Output the [X, Y] coordinate of the center of the cell containing the given text.  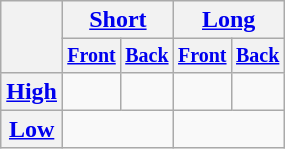
High [32, 91]
Low [32, 129]
Long [228, 20]
Short [118, 20]
